Find where the given text appears and provide that cell's center as (x, y) coordinate. 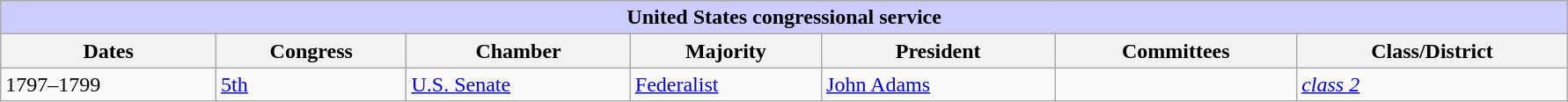
class 2 (1432, 84)
President (938, 51)
1797–1799 (109, 84)
United States congressional service (785, 18)
Majority (725, 51)
Committees (1176, 51)
5th (311, 84)
U.S. Senate (518, 84)
Dates (109, 51)
Federalist (725, 84)
Chamber (518, 51)
John Adams (938, 84)
Class/District (1432, 51)
Congress (311, 51)
